Output the [x, y] coordinate of the center of the cell containing the given text.  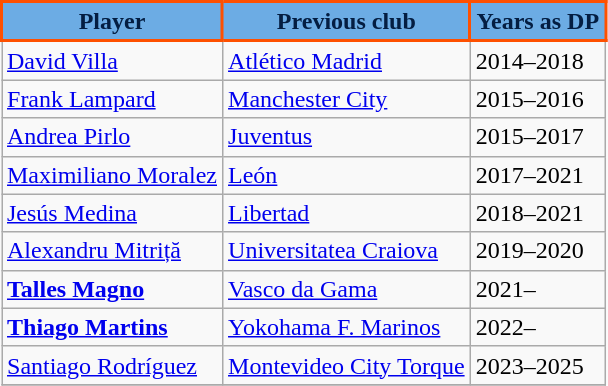
Manchester City [347, 99]
2015–2017 [538, 137]
Jesús Medina [112, 213]
2014–2018 [538, 60]
León [347, 175]
Juventus [347, 137]
2015–2016 [538, 99]
Maximiliano Moralez [112, 175]
Andrea Pirlo [112, 137]
Vasco da Gama [347, 289]
Years as DP [538, 22]
Talles Magno [112, 289]
Thiago Martins [112, 327]
Previous club [347, 22]
Player [112, 22]
Libertad [347, 213]
Atlético Madrid [347, 60]
Santiago Rodríguez [112, 365]
2017–2021 [538, 175]
Alexandru Mitriță [112, 251]
Frank Lampard [112, 99]
Yokohama F. Marinos [347, 327]
2022– [538, 327]
David Villa [112, 60]
2019–2020 [538, 251]
2018–2021 [538, 213]
Montevideo City Torque [347, 365]
2021– [538, 289]
Universitatea Craiova [347, 251]
2023–2025 [538, 365]
